Identify which cell holds the provided text, then report its (x, y) central coordinate. 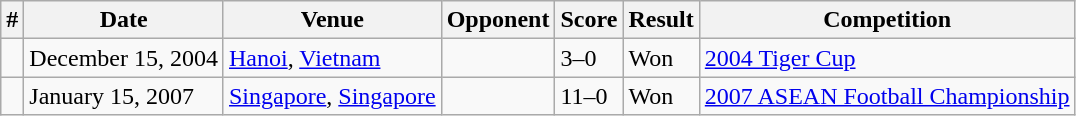
Opponent (498, 20)
2004 Tiger Cup (887, 58)
Hanoi, Vietnam (332, 58)
3–0 (589, 58)
Date (124, 20)
December 15, 2004 (124, 58)
11–0 (589, 96)
Singapore, Singapore (332, 96)
# (12, 20)
2007 ASEAN Football Championship (887, 96)
Competition (887, 20)
Result (661, 20)
January 15, 2007 (124, 96)
Venue (332, 20)
Score (589, 20)
